From the cell containing the given text, extract its center point as (x, y) coordinate. 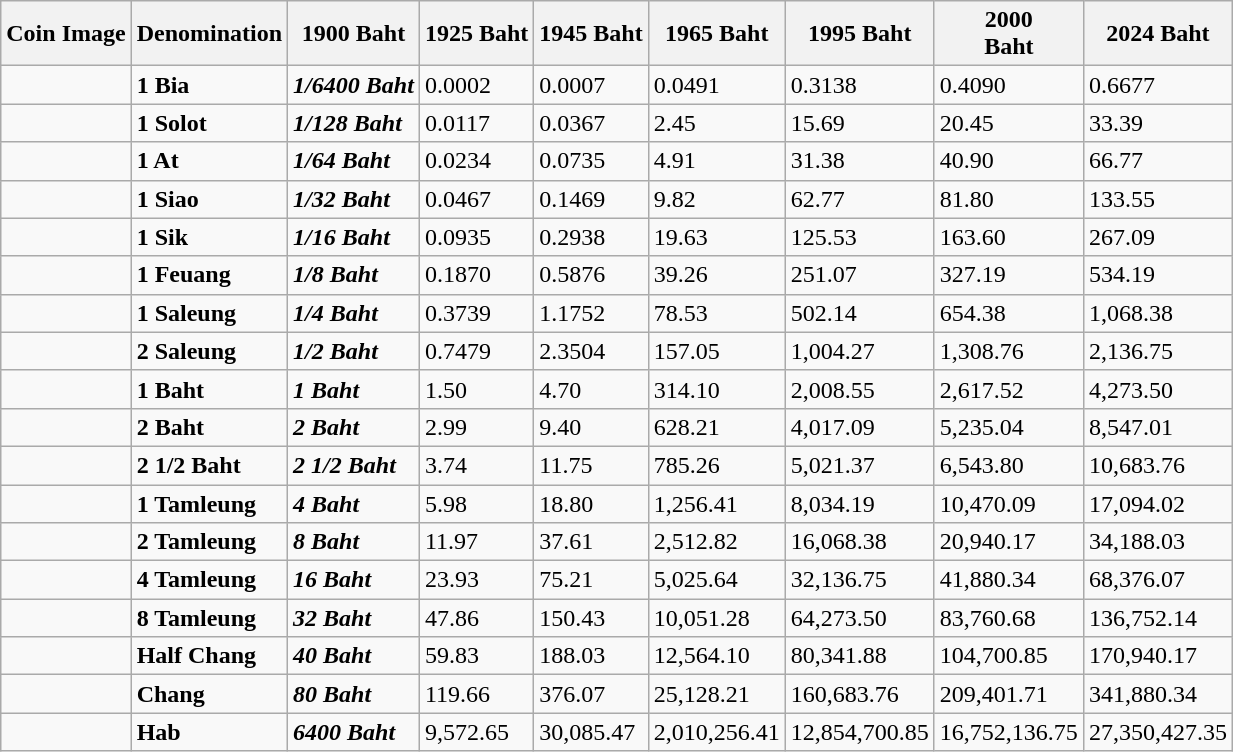
4 Baht (354, 503)
25,128.21 (716, 694)
80,341.88 (860, 656)
5,021.37 (860, 465)
1/6400 Baht (354, 85)
0.0367 (591, 123)
6400 Baht (354, 732)
1 At (209, 161)
10,683.76 (1158, 465)
0.0735 (591, 161)
27,350,427.35 (1158, 732)
5,235.04 (1008, 427)
267.09 (1158, 237)
Coin Image (66, 34)
1 Feuang (209, 275)
1/2 Baht (354, 351)
534.19 (1158, 275)
0.1469 (591, 199)
64,273.50 (860, 618)
133.55 (1158, 199)
40 Baht (354, 656)
2 Saleung (209, 351)
2.99 (476, 427)
1 Siao (209, 199)
1/64 Baht (354, 161)
502.14 (860, 313)
23.93 (476, 580)
251.07 (860, 275)
16,752,136.75 (1008, 732)
2,010,256.41 (716, 732)
1 Tamleung (209, 503)
4.70 (591, 389)
170,940.17 (1158, 656)
12,564.10 (716, 656)
8,547.01 (1158, 427)
628.21 (716, 427)
5.98 (476, 503)
Denomination (209, 34)
20,940.17 (1008, 542)
32 Baht (354, 618)
16,068.38 (860, 542)
9.82 (716, 199)
40.90 (1008, 161)
80 Baht (354, 694)
0.6677 (1158, 85)
10,051.28 (716, 618)
119.66 (476, 694)
47.86 (476, 618)
1 Bia (209, 85)
341,880.34 (1158, 694)
0.0002 (476, 85)
125.53 (860, 237)
160,683.76 (860, 694)
34,188.03 (1158, 542)
1965 Baht (716, 34)
1.50 (476, 389)
0.0234 (476, 161)
1 Sik (209, 237)
1/16 Baht (354, 237)
1.1752 (591, 313)
Half Chang (209, 656)
12,854,700.85 (860, 732)
0.4090 (1008, 85)
59.83 (476, 656)
2,136.75 (1158, 351)
327.19 (1008, 275)
1 Solot (209, 123)
2.45 (716, 123)
1,068.38 (1158, 313)
1,308.76 (1008, 351)
314.10 (716, 389)
104,700.85 (1008, 656)
376.07 (591, 694)
3.74 (476, 465)
0.0007 (591, 85)
1945 Baht (591, 34)
66.77 (1158, 161)
1,256.41 (716, 503)
0.0467 (476, 199)
4 Tamleung (209, 580)
5,025.64 (716, 580)
1 Saleung (209, 313)
4,273.50 (1158, 389)
1925 Baht (476, 34)
15.69 (860, 123)
18.80 (591, 503)
157.05 (716, 351)
4,017.09 (860, 427)
75.21 (591, 580)
83,760.68 (1008, 618)
163.60 (1008, 237)
4.91 (716, 161)
32,136.75 (860, 580)
9,572.65 (476, 732)
Chang (209, 694)
188.03 (591, 656)
39.26 (716, 275)
37.61 (591, 542)
0.3138 (860, 85)
2000Baht (1008, 34)
10,470.09 (1008, 503)
6,543.80 (1008, 465)
31.38 (860, 161)
19.63 (716, 237)
16 Baht (354, 580)
1/8 Baht (354, 275)
11.75 (591, 465)
41,880.34 (1008, 580)
209,401.71 (1008, 694)
654.38 (1008, 313)
0.7479 (476, 351)
150.43 (591, 618)
68,376.07 (1158, 580)
30,085.47 (591, 732)
20.45 (1008, 123)
2,008.55 (860, 389)
81.80 (1008, 199)
785.26 (716, 465)
2,512.82 (716, 542)
1995 Baht (860, 34)
1,004.27 (860, 351)
1/4 Baht (354, 313)
1/32 Baht (354, 199)
0.2938 (591, 237)
0.0491 (716, 85)
62.77 (860, 199)
0.0117 (476, 123)
2,617.52 (1008, 389)
1900 Baht (354, 34)
0.5876 (591, 275)
0.3739 (476, 313)
8 Baht (354, 542)
2.3504 (591, 351)
33.39 (1158, 123)
1/128 Baht (354, 123)
0.0935 (476, 237)
2 Tamleung (209, 542)
11.97 (476, 542)
8 Tamleung (209, 618)
78.53 (716, 313)
17,094.02 (1158, 503)
2024 Baht (1158, 34)
0.1870 (476, 275)
8,034.19 (860, 503)
9.40 (591, 427)
136,752.14 (1158, 618)
Hab (209, 732)
